From the cell containing the given text, extract its center point as (x, y) coordinate. 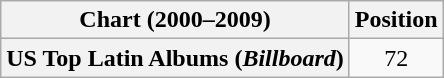
72 (396, 58)
US Top Latin Albums (Billboard) (176, 58)
Position (396, 20)
Chart (2000–2009) (176, 20)
